Return (X, Y) of the center of cell containing provided text 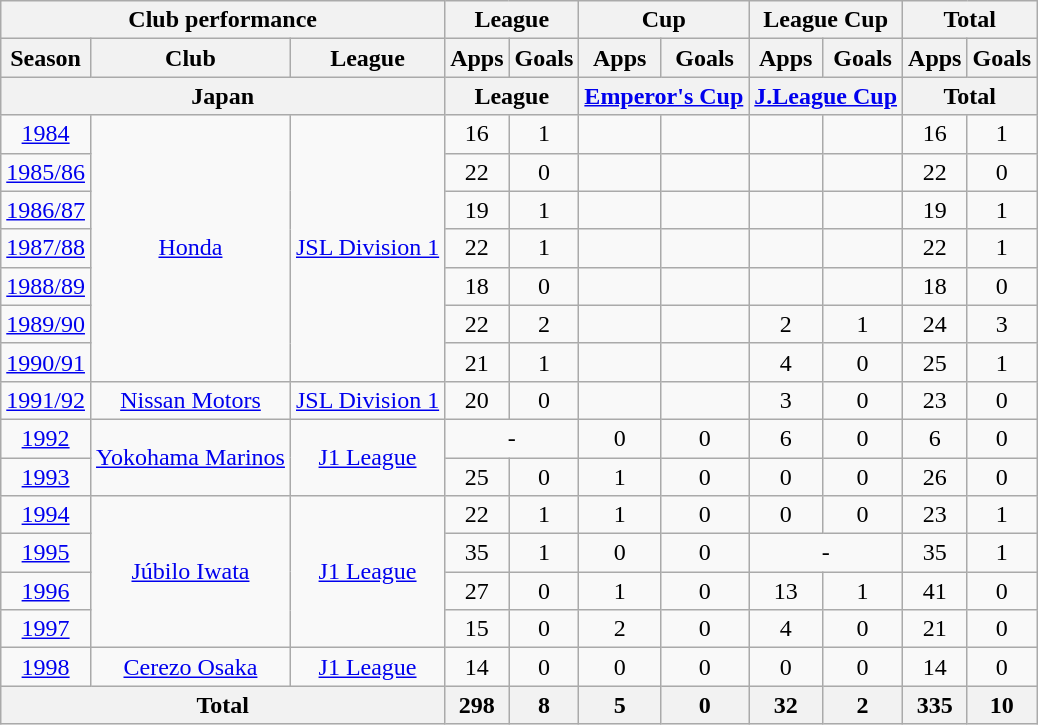
1996 (46, 591)
Cerezo Osaka (190, 667)
13 (786, 591)
Emperor's Cup (664, 96)
League Cup (826, 20)
1985/86 (46, 172)
1995 (46, 553)
Yokohama Marinos (190, 457)
20 (477, 400)
1992 (46, 438)
27 (477, 591)
41 (935, 591)
1991/92 (46, 400)
1986/87 (46, 210)
8 (544, 705)
1984 (46, 134)
32 (786, 705)
1990/91 (46, 362)
Cup (664, 20)
Nissan Motors (190, 400)
Club (190, 58)
1988/89 (46, 286)
5 (620, 705)
10 (1002, 705)
1994 (46, 515)
Club performance (223, 20)
J.League Cup (826, 96)
1998 (46, 667)
Honda (190, 248)
15 (477, 629)
1987/88 (46, 248)
335 (935, 705)
1993 (46, 477)
1989/90 (46, 324)
24 (935, 324)
26 (935, 477)
Júbilo Iwata (190, 572)
1997 (46, 629)
Season (46, 58)
298 (477, 705)
Japan (223, 96)
